Determine the (x, y) coordinate at the center of the cell enclosing the given text.  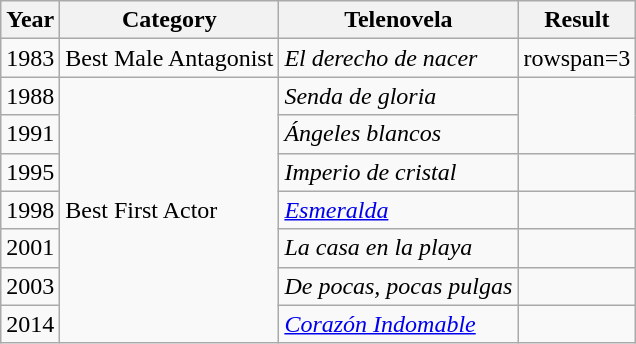
El derecho de nacer (398, 58)
Ángeles blancos (398, 134)
Telenovela (398, 20)
Result (577, 20)
rowspan=3 (577, 58)
2003 (30, 286)
Best First Actor (170, 210)
1988 (30, 96)
2001 (30, 248)
Imperio de cristal (398, 172)
1998 (30, 210)
2014 (30, 324)
1991 (30, 134)
Corazón Indomable (398, 324)
Best Male Antagonist (170, 58)
La casa en la playa (398, 248)
Esmeralda (398, 210)
Senda de gloria (398, 96)
De pocas, pocas pulgas (398, 286)
Year (30, 20)
Category (170, 20)
1983 (30, 58)
1995 (30, 172)
